Extract the (x, y) coordinate from the center of the cell holding the provided text.  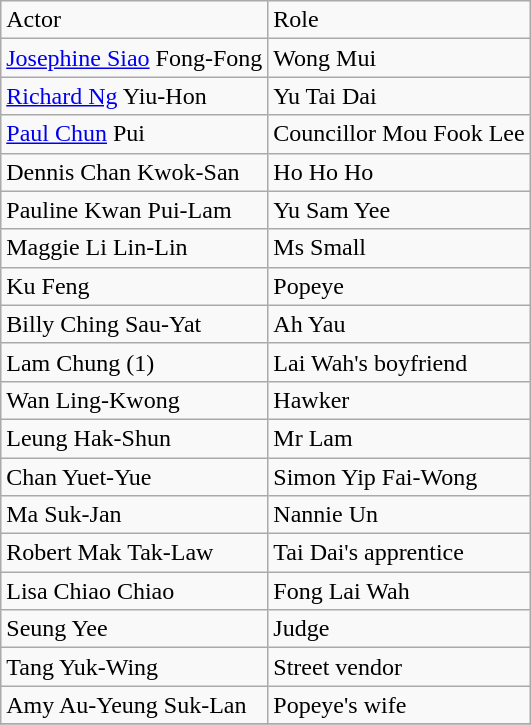
Ku Feng (134, 286)
Street vendor (399, 667)
Fong Lai Wah (399, 591)
Maggie Li Lin-Lin (134, 248)
Lam Chung (1) (134, 362)
Tai Dai's apprentice (399, 553)
Billy Ching Sau-Yat (134, 324)
Simon Yip Fai-Wong (399, 477)
Role (399, 20)
Richard Ng Yiu-Hon (134, 96)
Ah Yau (399, 324)
Ho Ho Ho (399, 172)
Actor (134, 20)
Wan Ling-Kwong (134, 400)
Seung Yee (134, 629)
Yu Tai Dai (399, 96)
Chan Yuet-Yue (134, 477)
Amy Au-Yeung Suk-Lan (134, 705)
Ma Suk-Jan (134, 515)
Councillor Mou Fook Lee (399, 134)
Ms Small (399, 248)
Judge (399, 629)
Josephine Siao Fong-Fong (134, 58)
Tang Yuk-Wing (134, 667)
Popeye's wife (399, 705)
Dennis Chan Kwok-San (134, 172)
Lai Wah's boyfriend (399, 362)
Lisa Chiao Chiao (134, 591)
Hawker (399, 400)
Nannie Un (399, 515)
Popeye (399, 286)
Paul Chun Pui (134, 134)
Leung Hak-Shun (134, 438)
Robert Mak Tak-Law (134, 553)
Mr Lam (399, 438)
Pauline Kwan Pui-Lam (134, 210)
Yu Sam Yee (399, 210)
Wong Mui (399, 58)
